Determine the [x, y] coordinate at the center of the cell enclosing the given text.  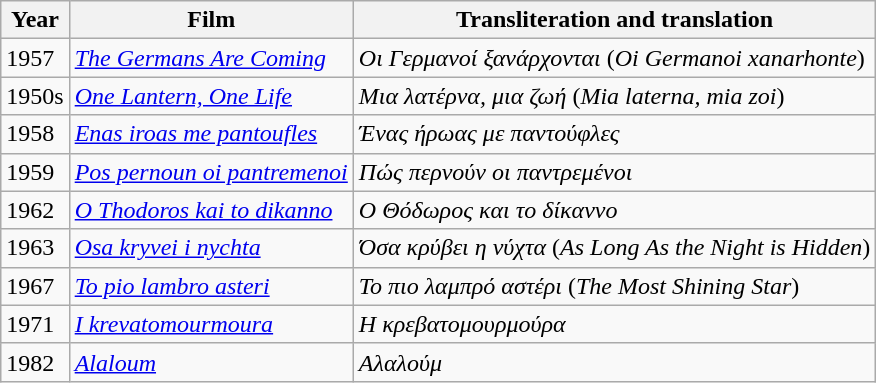
Enas iroas me pantoufles [211, 134]
1957 [35, 58]
1982 [35, 362]
1971 [35, 324]
Year [35, 20]
1963 [35, 248]
Film [211, 20]
The Germans Are Coming [211, 58]
Transliteration and translation [614, 20]
Η κρεβατομουρμούρα [614, 324]
1962 [35, 210]
Ένας ήρωας με παντούφλες [614, 134]
Pos pernoun oi pantremenoi [211, 172]
Πώς περνούν οι παντρεμένοι [614, 172]
Osa kryvei i nychta [211, 248]
Αλαλούμ [614, 362]
1958 [35, 134]
O Thodoros kai to dikanno [211, 210]
Alaloum [211, 362]
1959 [35, 172]
1950s [35, 96]
Οι Γερμανοί ξανάρχονται (Oi Germanoi xanarhonte) [614, 58]
Ο Θόδωρος και το δίκαννο [614, 210]
To pio lambro asteri [211, 286]
Μια λατέρνα, μια ζωή (Mia laterna, mia zoi) [614, 96]
One Lantern, One Life [211, 96]
Όσα κρύβει η νύχτα (As Long As the Night is Hidden) [614, 248]
I krevatomourmoura [211, 324]
1967 [35, 286]
Το πιο λαμπρό αστέρι (The Most Shining Star) [614, 286]
